Locate the cell with the specified text and output its [X, Y] center coordinate. 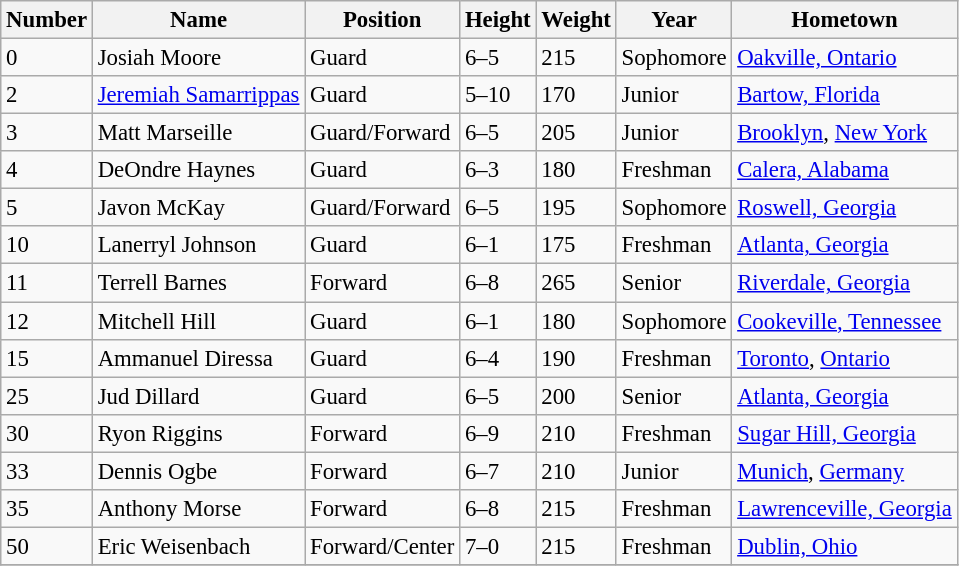
11 [47, 283]
Height [498, 20]
Lawrenceville, Georgia [844, 509]
6–4 [498, 358]
15 [47, 358]
Riverdale, Georgia [844, 283]
3 [47, 133]
Weight [576, 20]
Number [47, 20]
DeOndre Haynes [198, 170]
Lanerryl Johnson [198, 245]
200 [576, 396]
Jud Dillard [198, 396]
170 [576, 95]
30 [47, 433]
6–3 [498, 170]
Ammanuel Diressa [198, 358]
Josiah Moore [198, 58]
4 [47, 170]
Dennis Ogbe [198, 471]
Name [198, 20]
5–10 [498, 95]
175 [576, 245]
Munich, Germany [844, 471]
12 [47, 321]
Sugar Hill, Georgia [844, 433]
Calera, Alabama [844, 170]
7–0 [498, 546]
265 [576, 283]
Anthony Morse [198, 509]
6–7 [498, 471]
Ryon Riggins [198, 433]
Brooklyn, New York [844, 133]
6–9 [498, 433]
2 [47, 95]
Jeremiah Samarrippas [198, 95]
10 [47, 245]
Position [382, 20]
Mitchell Hill [198, 321]
Matt Marseille [198, 133]
Roswell, Georgia [844, 208]
195 [576, 208]
Toronto, Ontario [844, 358]
Year [674, 20]
5 [47, 208]
Dublin, Ohio [844, 546]
Forward/Center [382, 546]
205 [576, 133]
Terrell Barnes [198, 283]
Hometown [844, 20]
Bartow, Florida [844, 95]
Oakville, Ontario [844, 58]
Cookeville, Tennessee [844, 321]
Javon McKay [198, 208]
33 [47, 471]
Eric Weisenbach [198, 546]
0 [47, 58]
35 [47, 509]
25 [47, 396]
190 [576, 358]
50 [47, 546]
